For the text-containing cell, return its midpoint in (X, Y) coordinate format. 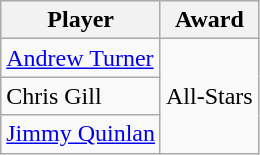
Jimmy Quinlan (81, 134)
All-Stars (209, 96)
Andrew Turner (81, 58)
Player (81, 20)
Chris Gill (81, 96)
Award (209, 20)
